Determine the (x, y) coordinate at the center of the cell enclosing the given text.  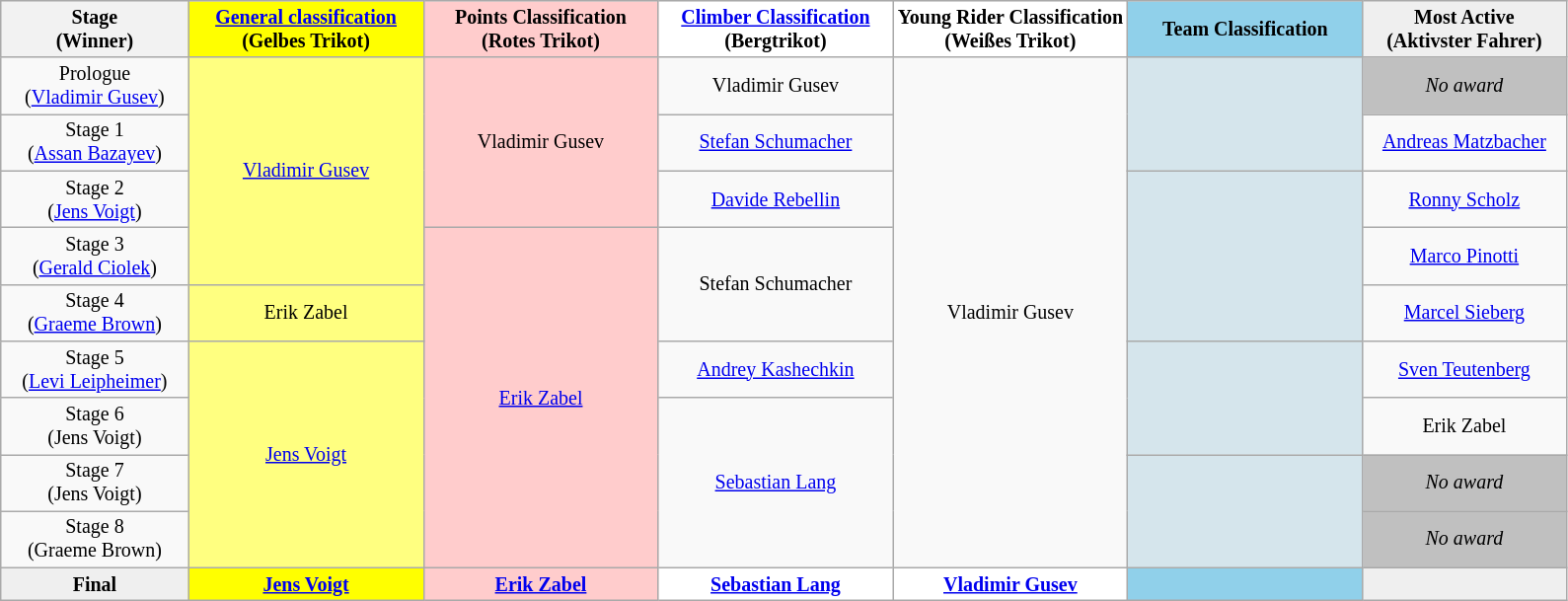
General classification(Gelbes Trikot) (306, 30)
Team Classification (1245, 30)
Stage 6 (Jens Voigt) (95, 426)
Ronny Scholz (1464, 199)
Stage 5 (Levi Leipheimer) (95, 369)
Stage 2 (Jens Voigt) (95, 199)
Marco Pinotti (1464, 257)
Stage(Winner) (95, 30)
Most Active (Aktivster Fahrer) (1464, 30)
Stage 1 (Assan Bazayev) (95, 142)
Andreas Matzbacher (1464, 142)
Stage 4 (Graeme Brown) (95, 312)
Young Rider Classification(Weißes Trikot) (1010, 30)
Climber Classification(Bergtrikot) (776, 30)
Andrey Kashechkin (776, 369)
Davide Rebellin (776, 199)
Prologue(Vladimir Gusev) (95, 87)
Stage 8 (Graeme Brown) (95, 539)
Final (95, 584)
Sven Teutenberg (1464, 369)
Marcel Sieberg (1464, 312)
Stage 7 (Jens Voigt) (95, 484)
Stage 3 (Gerald Ciolek) (95, 257)
Points Classification(Rotes Trikot) (541, 30)
